From the cell containing the given text, extract its center point as (x, y) coordinate. 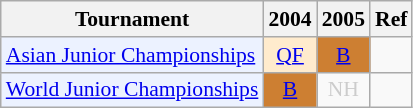
Ref (391, 19)
2005 (344, 19)
World Junior Championships (132, 90)
QF (290, 55)
Asian Junior Championships (132, 55)
NH (344, 90)
Tournament (132, 19)
2004 (290, 19)
